Identify which cell holds the provided text, then report its [X, Y] central coordinate. 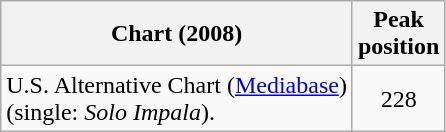
U.S. Alternative Chart (Mediabase)(single: Solo Impala). [177, 98]
Chart (2008) [177, 34]
228 [398, 98]
Peakposition [398, 34]
